Pinpoint the cell where the given text exists, returning its [X, Y] midpoint coordinate. 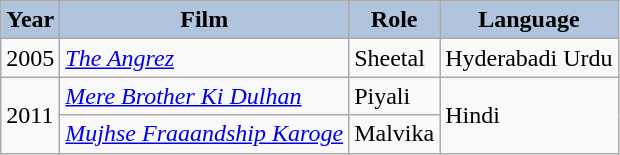
Hindi [529, 115]
2011 [30, 115]
Malvika [394, 134]
Year [30, 20]
Piyali [394, 96]
Role [394, 20]
Mere Brother Ki Dulhan [204, 96]
Hyderabadi Urdu [529, 58]
Mujhse Fraaandship Karoge [204, 134]
The Angrez [204, 58]
2005 [30, 58]
Language [529, 20]
Sheetal [394, 58]
Film [204, 20]
